Find where the given text appears and provide that cell's center as [x, y] coordinate. 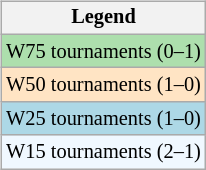
W75 tournaments (0–1) [103, 51]
W50 tournaments (1–0) [103, 85]
Legend [103, 18]
W15 tournaments (2–1) [103, 152]
W25 tournaments (1–0) [103, 119]
